Find where the given text appears and provide that cell's center as [x, y] coordinate. 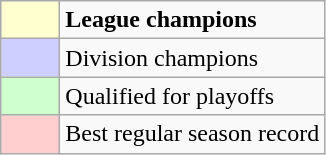
League champions [192, 20]
Qualified for playoffs [192, 96]
Division champions [192, 58]
Best regular season record [192, 134]
